Scan for the cell matching the given text and deliver its [x, y] coordinate at center. 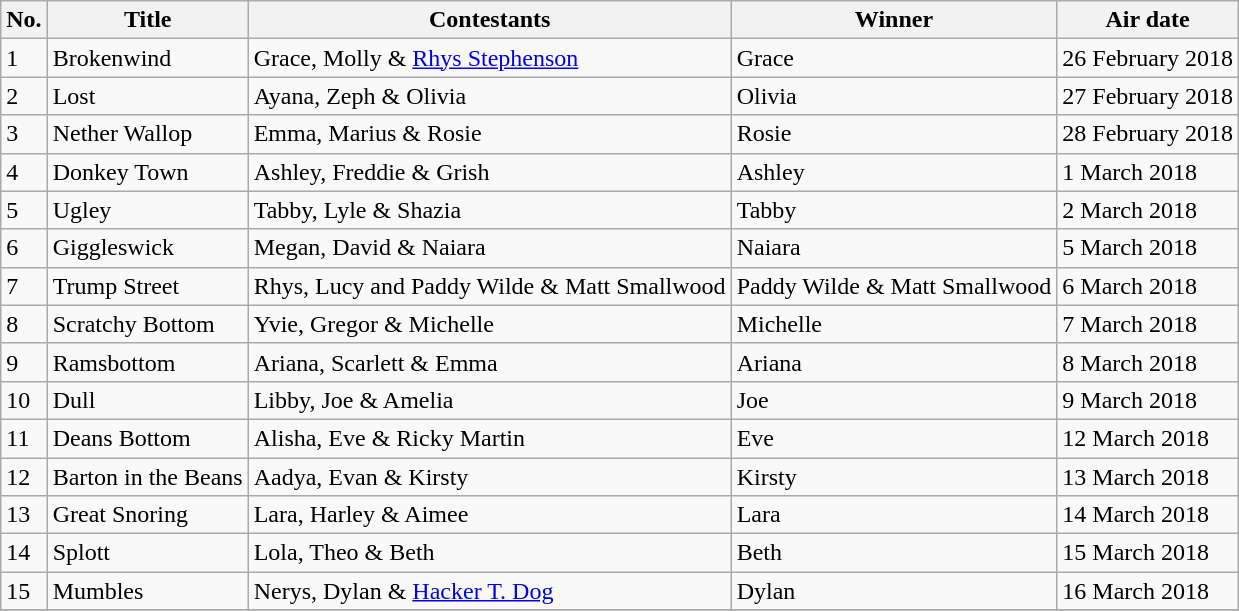
Kirsty [894, 477]
14 March 2018 [1148, 515]
Rosie [894, 134]
Michelle [894, 324]
13 [24, 515]
Lola, Theo & Beth [490, 553]
16 March 2018 [1148, 591]
12 March 2018 [1148, 438]
9 March 2018 [1148, 400]
Yvie, Gregor & Michelle [490, 324]
Ariana, Scarlett & Emma [490, 362]
Nerys, Dylan & Hacker T. Dog [490, 591]
Alisha, Eve & Ricky Martin [490, 438]
Nether Wallop [148, 134]
Tabby, Lyle & Shazia [490, 210]
Joe [894, 400]
Ramsbottom [148, 362]
Deans Bottom [148, 438]
13 March 2018 [1148, 477]
7 March 2018 [1148, 324]
26 February 2018 [1148, 58]
27 February 2018 [1148, 96]
7 [24, 286]
5 March 2018 [1148, 248]
Grace, Molly & Rhys Stephenson [490, 58]
No. [24, 20]
Libby, Joe & Amelia [490, 400]
2 March 2018 [1148, 210]
Eve [894, 438]
Lara, Harley & Aimee [490, 515]
10 [24, 400]
Emma, Marius & Rosie [490, 134]
Donkey Town [148, 172]
Lara [894, 515]
Ashley [894, 172]
1 [24, 58]
15 [24, 591]
Winner [894, 20]
1 March 2018 [1148, 172]
8 [24, 324]
Ariana [894, 362]
Brokenwind [148, 58]
Aadya, Evan & Kirsty [490, 477]
Olivia [894, 96]
Dylan [894, 591]
Contestants [490, 20]
4 [24, 172]
Great Snoring [148, 515]
Rhys, Lucy and Paddy Wilde & Matt Smallwood [490, 286]
Lost [148, 96]
12 [24, 477]
Air date [1148, 20]
8 March 2018 [1148, 362]
Trump Street [148, 286]
11 [24, 438]
Dull [148, 400]
9 [24, 362]
Scratchy Bottom [148, 324]
2 [24, 96]
Grace [894, 58]
Megan, David & Naiara [490, 248]
Naiara [894, 248]
6 [24, 248]
Paddy Wilde & Matt Smallwood [894, 286]
28 February 2018 [1148, 134]
Tabby [894, 210]
3 [24, 134]
Beth [894, 553]
Mumbles [148, 591]
Giggleswick [148, 248]
Barton in the Beans [148, 477]
Ayana, Zeph & Olivia [490, 96]
6 March 2018 [1148, 286]
Ugley [148, 210]
Title [148, 20]
5 [24, 210]
Ashley, Freddie & Grish [490, 172]
15 March 2018 [1148, 553]
Splott [148, 553]
14 [24, 553]
